Return (X, Y) of the center of cell containing provided text 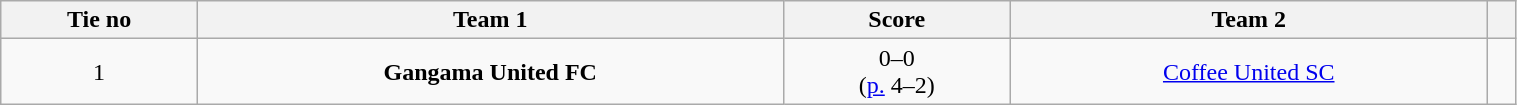
0–0 (p. 4–2) (896, 72)
Score (896, 20)
Gangama United FC (490, 72)
Team 1 (490, 20)
1 (100, 72)
Tie no (100, 20)
Team 2 (1248, 20)
Coffee United SC (1248, 72)
